Return [x, y] of the center of cell containing provided text 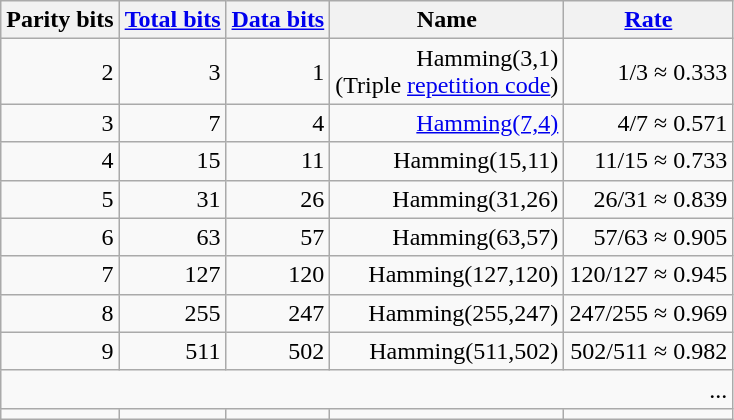
1/3 ≈ 0.333 [648, 72]
63 [172, 237]
120/127 ≈ 0.945 [648, 275]
2 [60, 72]
Hamming(31,26) [447, 199]
11 [278, 161]
26 [278, 199]
31 [172, 199]
Hamming(127,120) [447, 275]
8 [60, 313]
Hamming(255,247) [447, 313]
Parity bits [60, 20]
Name [447, 20]
6 [60, 237]
15 [172, 161]
120 [278, 275]
247/255 ≈ 0.969 [648, 313]
255 [172, 313]
502/511 ≈ 0.982 [648, 351]
Hamming(3,1)(Triple repetition code) [447, 72]
Rate [648, 20]
1 [278, 72]
Data bits [278, 20]
Hamming(7,4) [447, 123]
... [367, 389]
57/63 ≈ 0.905 [648, 237]
127 [172, 275]
Hamming(15,11) [447, 161]
26/31 ≈ 0.839 [648, 199]
57 [278, 237]
502 [278, 351]
4/7 ≈ 0.571 [648, 123]
Hamming(63,57) [447, 237]
Hamming(511,502) [447, 351]
511 [172, 351]
247 [278, 313]
11/15 ≈ 0.733 [648, 161]
Total bits [172, 20]
9 [60, 351]
5 [60, 199]
